Return (x, y) of the center of cell containing provided text 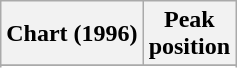
Chart (1996) (72, 34)
Peakposition (189, 34)
